Detect which cell encompasses the target text, then output its (x, y) center coordinate. 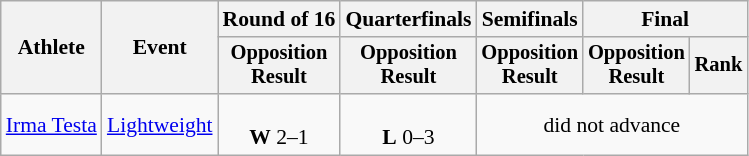
Athlete (52, 48)
did not advance (612, 124)
Event (160, 48)
Round of 16 (280, 19)
Quarterfinals (408, 19)
Final (665, 19)
Rank (719, 66)
Irma Testa (52, 124)
L 0–3 (408, 124)
W 2–1 (280, 124)
Lightweight (160, 124)
Semifinals (530, 19)
